Determine the (X, Y) coordinate at the center of the cell enclosing the given text.  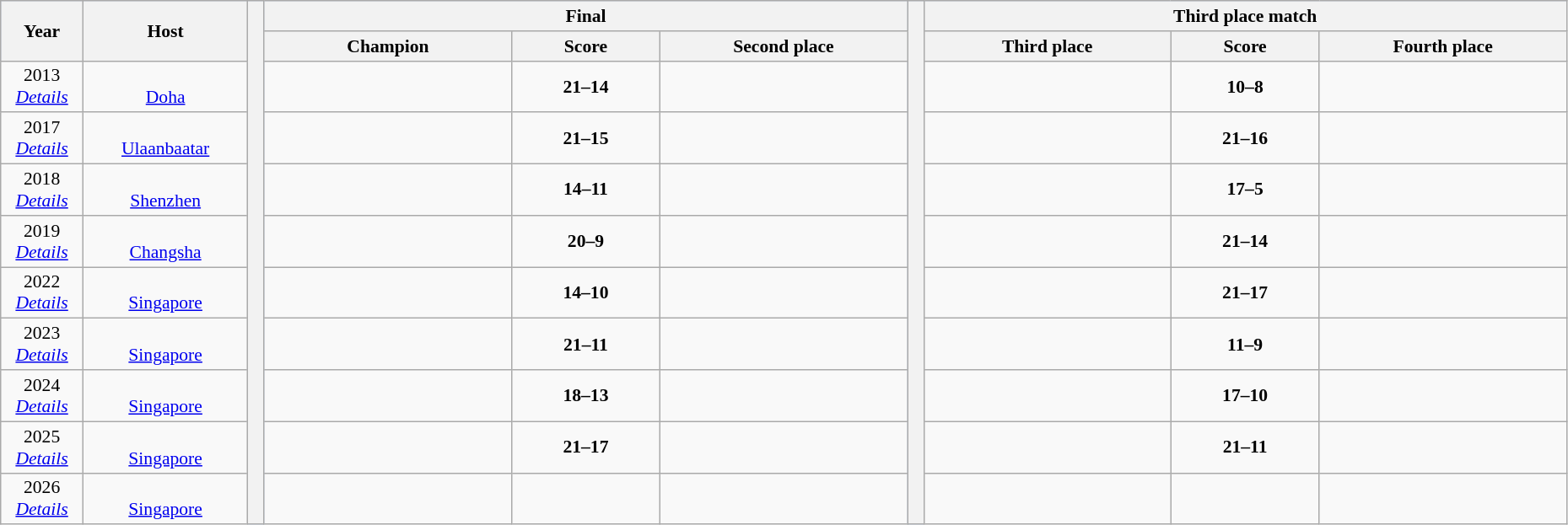
17–10 (1245, 396)
Second place (783, 46)
Third place (1048, 46)
Year (42, 30)
2026Details (42, 499)
18–13 (586, 396)
2013Details (42, 86)
14–10 (586, 293)
21–15 (586, 138)
Doha (165, 86)
Host (165, 30)
10–8 (1245, 86)
17–5 (1245, 190)
2025Details (42, 447)
Shenzhen (165, 190)
Ulaanbaatar (165, 138)
11–9 (1245, 344)
21–16 (1245, 138)
Changsha (165, 241)
2019Details (42, 241)
20–9 (586, 241)
2017Details (42, 138)
2023Details (42, 344)
2018Details (42, 190)
Fourth place (1442, 46)
Final (585, 16)
2022Details (42, 293)
Third place match (1245, 16)
14–11 (586, 190)
Champion (388, 46)
2024Details (42, 396)
